Detect which cell encompasses the target text, then output its [x, y] center coordinate. 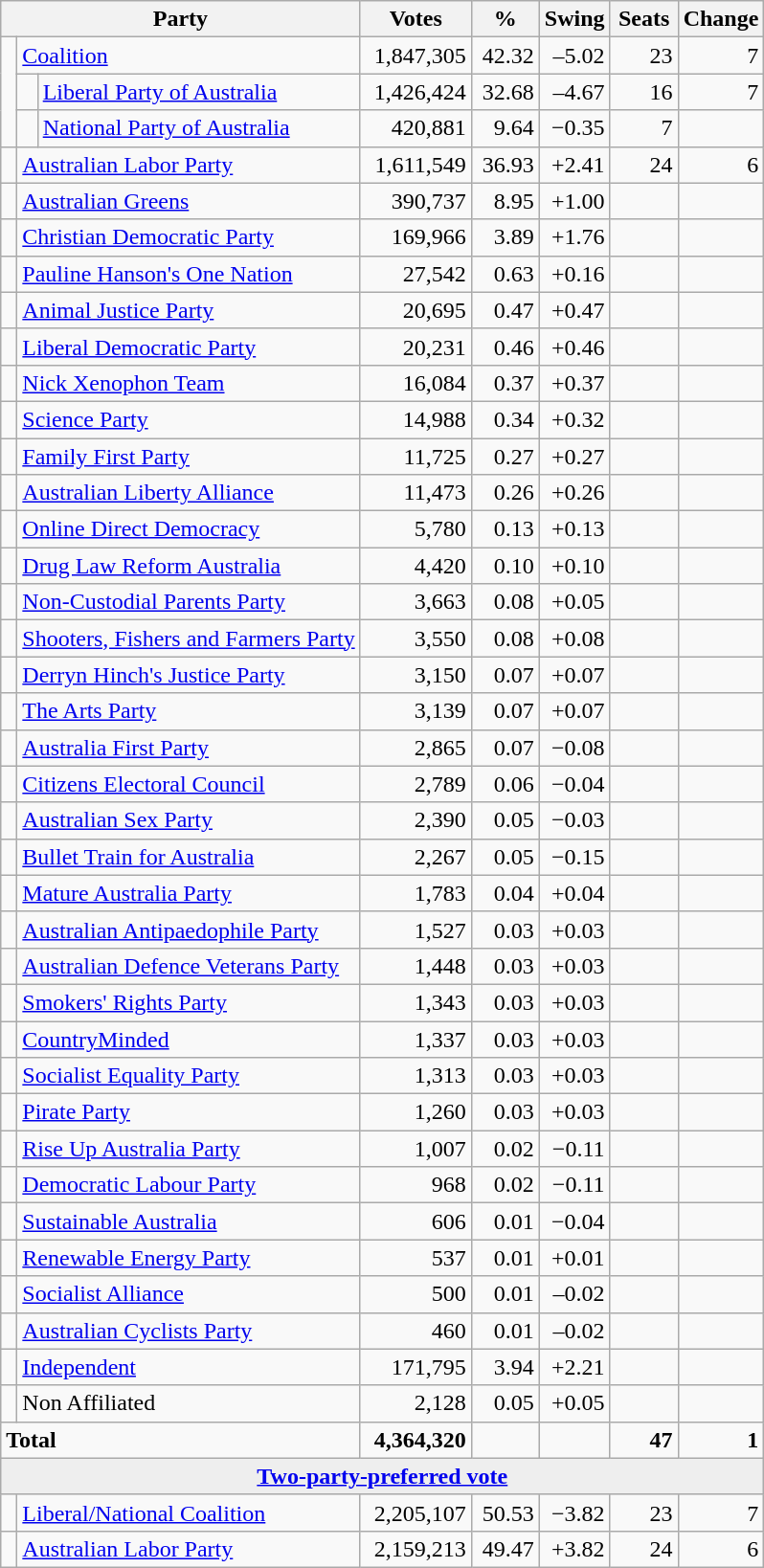
Non Affiliated [189, 1403]
0.47 [506, 310]
2,789 [416, 784]
1,611,549 [416, 165]
16,084 [416, 383]
0.46 [506, 347]
Change [721, 19]
Democratic Labour Party [189, 1185]
2,205,107 [416, 1512]
Australian Antipaedophile Party [189, 930]
Smokers' Rights Party [189, 1002]
Animal Justice Party [189, 310]
Australian Sex Party [189, 820]
Sustainable Australia [189, 1221]
Derryn Hinch's Justice Party [189, 675]
+0.16 [574, 274]
CountryMinded [189, 1039]
National Party of Australia [199, 128]
49.47 [506, 1549]
+1.00 [574, 201]
Non-Custodial Parents Party [189, 602]
4,364,320 [416, 1440]
171,795 [416, 1367]
Coalition [189, 56]
Liberal Democratic Party [189, 347]
47 [643, 1440]
0.13 [506, 529]
−0.15 [574, 857]
968 [416, 1185]
2,128 [416, 1403]
+0.13 [574, 529]
390,737 [416, 201]
0.04 [506, 893]
Australian Cyclists Party [189, 1331]
1,260 [416, 1112]
0.26 [506, 493]
1,527 [416, 930]
Mature Australia Party [189, 893]
11,473 [416, 493]
0.37 [506, 383]
1,847,305 [416, 56]
16 [643, 92]
3,150 [416, 675]
Party [180, 19]
Australian Defence Veterans Party [189, 966]
0.10 [506, 566]
1,426,424 [416, 92]
+0.08 [574, 638]
Citizens Electoral Council [189, 784]
−0.35 [574, 128]
Drug Law Reform Australia [189, 566]
−0.08 [574, 748]
Socialist Equality Party [189, 1076]
+0.47 [574, 310]
1 [721, 1440]
Votes [416, 19]
3,139 [416, 711]
Liberal Party of Australia [199, 92]
169,966 [416, 237]
+0.37 [574, 383]
Rise Up Australia Party [189, 1149]
Christian Democratic Party [189, 237]
Renewable Energy Party [189, 1258]
3.89 [506, 237]
1,783 [416, 893]
5,780 [416, 529]
Swing [574, 19]
Total [180, 1440]
0.06 [506, 784]
8.95 [506, 201]
537 [416, 1258]
Family First Party [189, 457]
20,695 [416, 310]
Liberal/National Coalition [189, 1512]
Independent [189, 1367]
–4.67 [574, 92]
Science Party [189, 419]
+1.76 [574, 237]
50.53 [506, 1512]
1,448 [416, 966]
+0.46 [574, 347]
−3.82 [574, 1512]
+0.10 [574, 566]
1,343 [416, 1002]
27,542 [416, 274]
0.27 [506, 457]
Socialist Alliance [189, 1294]
9.64 [506, 128]
0.63 [506, 274]
% [506, 19]
+2.41 [574, 165]
Australia First Party [189, 748]
11,725 [416, 457]
500 [416, 1294]
Pirate Party [189, 1112]
42.32 [506, 56]
2,390 [416, 820]
Online Direct Democracy [189, 529]
14,988 [416, 419]
+0.26 [574, 493]
3,663 [416, 602]
2,159,213 [416, 1549]
Seats [643, 19]
−0.03 [574, 820]
32.68 [506, 92]
Australian Greens [189, 201]
2,267 [416, 857]
606 [416, 1221]
Shooters, Fishers and Farmers Party [189, 638]
Bullet Train for Australia [189, 857]
Two-party-preferred vote [383, 1476]
1,007 [416, 1149]
3,550 [416, 638]
460 [416, 1331]
2,865 [416, 748]
4,420 [416, 566]
+3.82 [574, 1549]
–5.02 [574, 56]
0.34 [506, 419]
+0.01 [574, 1258]
Nick Xenophon Team [189, 383]
+0.32 [574, 419]
Australian Liberty Alliance [189, 493]
1,313 [416, 1076]
3.94 [506, 1367]
36.93 [506, 165]
20,231 [416, 347]
1,337 [416, 1039]
+0.04 [574, 893]
+0.27 [574, 457]
+2.21 [574, 1367]
Pauline Hanson's One Nation [189, 274]
420,881 [416, 128]
The Arts Party [189, 711]
